Determine the (x, y) coordinate at the center of the cell enclosing the given text.  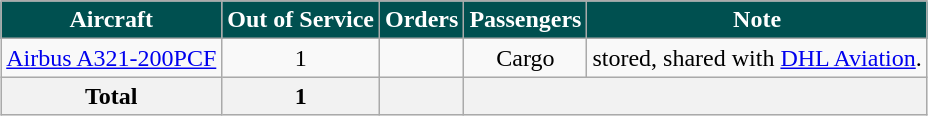
Airbus A321-200PCF (112, 58)
Total (112, 96)
stored, shared with DHL Aviation. (757, 58)
Cargo (526, 58)
Out of Service (301, 20)
Note (757, 20)
Orders (422, 20)
Aircraft (112, 20)
Passengers (526, 20)
